Return the [x, y] coordinate for the center point of the cell that contains the specified text.  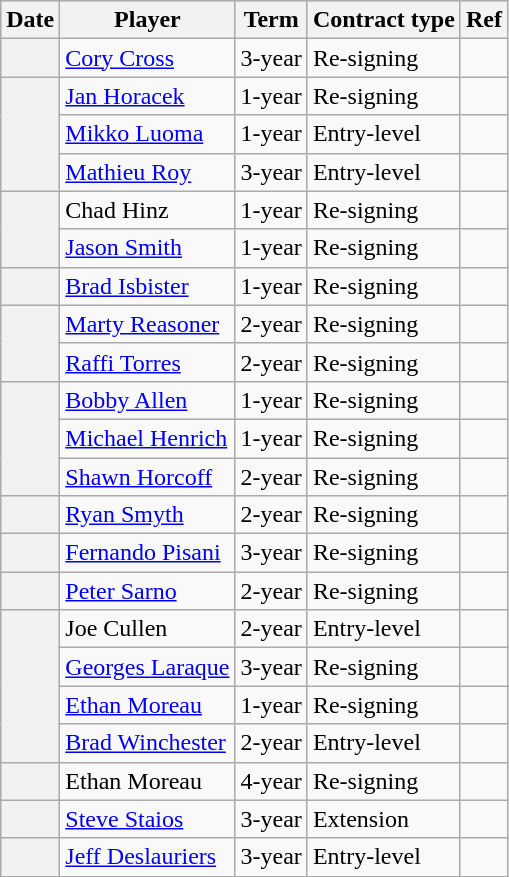
Jeff Deslauriers [148, 857]
Steve Staios [148, 819]
Michael Henrich [148, 438]
Jason Smith [148, 248]
Jan Horacek [148, 96]
Fernando Pisani [148, 553]
Shawn Horcoff [148, 477]
Player [148, 20]
Joe Cullen [148, 629]
Peter Sarno [148, 591]
Cory Cross [148, 58]
Marty Reasoner [148, 324]
Georges Laraque [148, 667]
Contract type [384, 20]
Brad Isbister [148, 286]
Term [271, 20]
Mikko Luoma [148, 134]
Raffi Torres [148, 362]
Brad Winchester [148, 743]
Extension [384, 819]
Bobby Allen [148, 400]
Chad Hinz [148, 210]
Mathieu Roy [148, 172]
Date [30, 20]
Ryan Smyth [148, 515]
4-year [271, 781]
Ref [484, 20]
